From the cell containing the given text, extract its center point as (X, Y) coordinate. 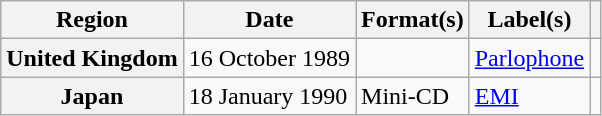
Date (269, 20)
EMI (529, 96)
18 January 1990 (269, 96)
Parlophone (529, 58)
Region (92, 20)
Format(s) (413, 20)
Mini-CD (413, 96)
United Kingdom (92, 58)
16 October 1989 (269, 58)
Japan (92, 96)
Label(s) (529, 20)
